Determine the [X, Y] coordinate at the center of the cell enclosing the given text.  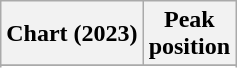
Chart (2023) [72, 34]
Peakposition [189, 34]
